Scan for the cell matching the given text and deliver its (X, Y) coordinate at center. 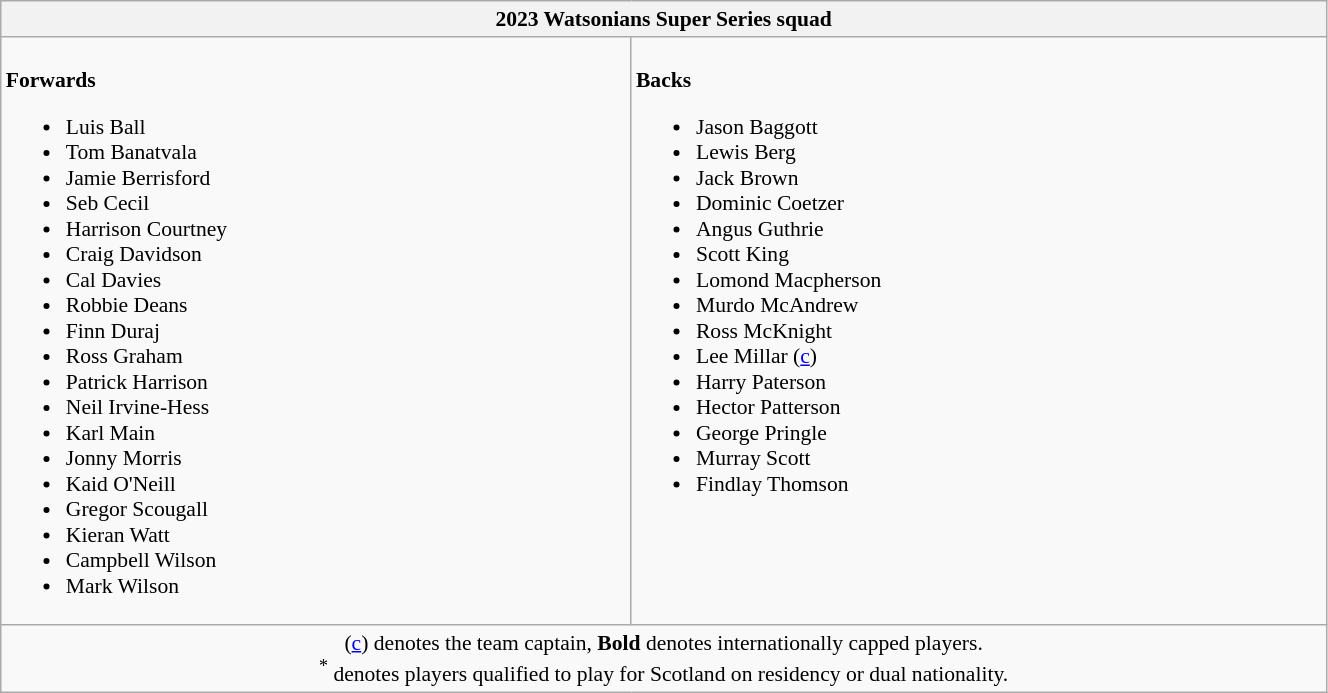
2023 Watsonians Super Series squad (664, 19)
